Capture the cell that displays the provided text and extract its [x, y] central coordinate. 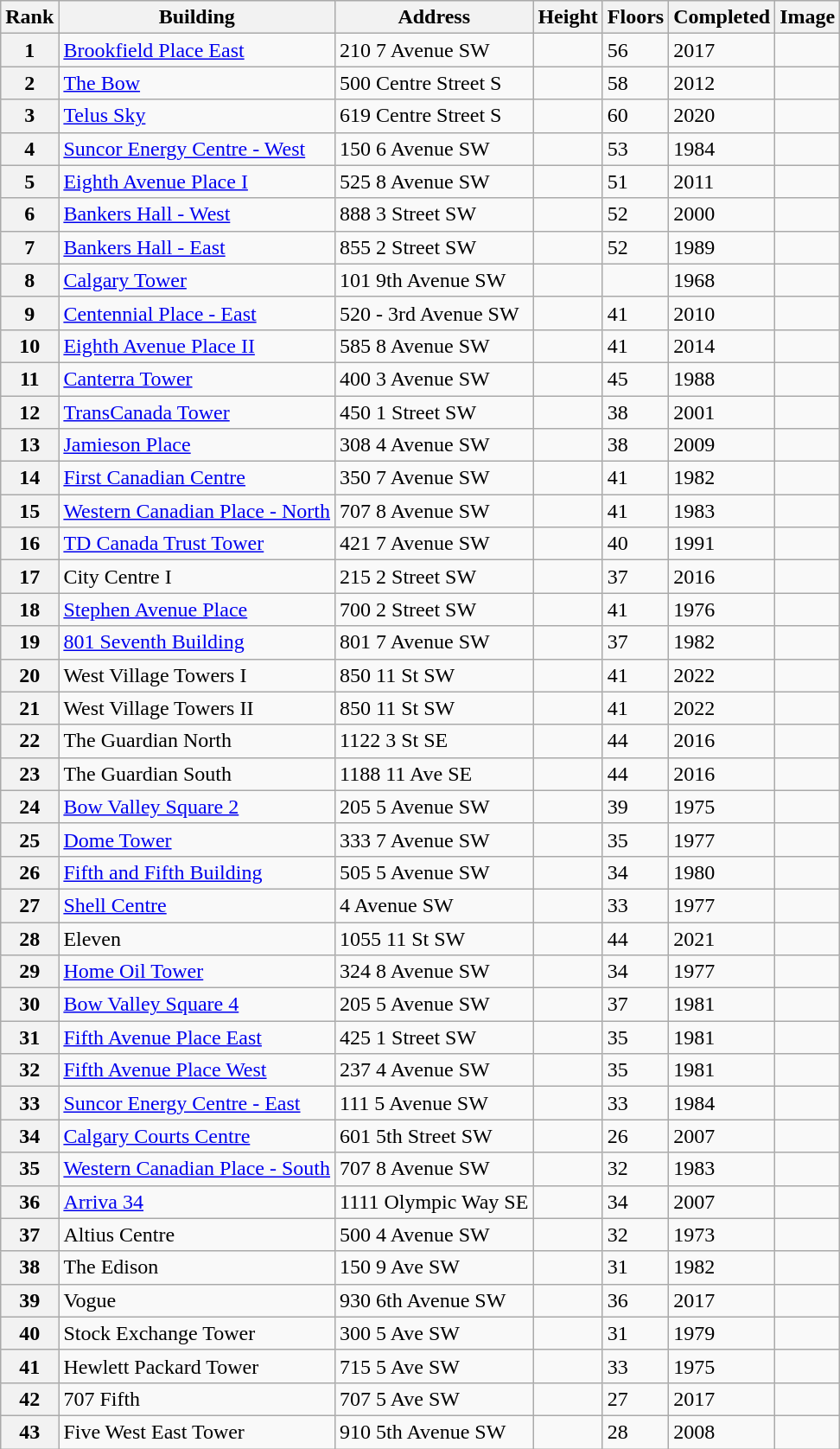
Rank [29, 17]
2020 [722, 116]
Arriva 34 [197, 1202]
1976 [722, 610]
TransCanada Tower [197, 412]
1973 [722, 1235]
25 [29, 839]
350 7 Avenue SW [434, 478]
19 [29, 642]
58 [635, 83]
Bankers Hall - West [197, 214]
237 4 Avenue SW [434, 1070]
Western Canadian Place - South [197, 1169]
The Edison [197, 1267]
400 3 Avenue SW [434, 379]
Home Oil Tower [197, 972]
1988 [722, 379]
801 7 Avenue SW [434, 642]
930 6th Avenue SW [434, 1300]
1055 11 St SW [434, 938]
7 [29, 247]
1122 3 St SE [434, 741]
Address [434, 17]
Hewlett Packard Tower [197, 1366]
Image [807, 17]
Centennial Place - East [197, 313]
43 [29, 1432]
111 5 Avenue SW [434, 1103]
Eighth Avenue Place II [197, 346]
Completed [722, 17]
308 4 Avenue SW [434, 445]
21 [29, 708]
Stephen Avenue Place [197, 610]
11 [29, 379]
324 8 Avenue SW [434, 972]
2014 [722, 346]
1979 [722, 1333]
1968 [722, 280]
2011 [722, 182]
Dome Tower [197, 839]
1980 [722, 872]
Fifth Avenue Place West [197, 1070]
West Village Towers II [197, 708]
First Canadian Centre [197, 478]
45 [635, 379]
10 [29, 346]
150 6 Avenue SW [434, 149]
5 [29, 182]
Building [197, 17]
215 2 Street SW [434, 577]
450 1 Street SW [434, 412]
Telus Sky [197, 116]
16 [29, 544]
60 [635, 116]
210 7 Avenue SW [434, 50]
Bankers Hall - East [197, 247]
18 [29, 610]
1188 11 Ave SE [434, 774]
1991 [722, 544]
2009 [722, 445]
2010 [722, 313]
2000 [722, 214]
Jamieson Place [197, 445]
30 [29, 1005]
707 5 Ave SW [434, 1399]
855 2 Street SW [434, 247]
101 9th Avenue SW [434, 280]
425 1 Street SW [434, 1037]
The Guardian South [197, 774]
Fifth Avenue Place East [197, 1037]
Stock Exchange Tower [197, 1333]
TD Canada Trust Tower [197, 544]
333 7 Avenue SW [434, 839]
619 Centre Street S [434, 116]
Bow Valley Square 2 [197, 807]
2 [29, 83]
4 Avenue SW [434, 905]
Calgary Courts Centre [197, 1136]
1989 [722, 247]
Calgary Tower [197, 280]
23 [29, 774]
56 [635, 50]
Eleven [197, 938]
525 8 Avenue SW [434, 182]
42 [29, 1399]
2008 [722, 1432]
Shell Centre [197, 905]
Fifth and Fifth Building [197, 872]
3 [29, 116]
Suncor Energy Centre - East [197, 1103]
Canterra Tower [197, 379]
910 5th Avenue SW [434, 1432]
17 [29, 577]
8 [29, 280]
6 [29, 214]
Five West East Tower [197, 1432]
Suncor Energy Centre - West [197, 149]
City Centre I [197, 577]
The Bow [197, 83]
4 [29, 149]
1111 Olympic Way SE [434, 1202]
801 Seventh Building [197, 642]
2001 [722, 412]
715 5 Ave SW [434, 1366]
300 5 Ave SW [434, 1333]
9 [29, 313]
505 5 Avenue SW [434, 872]
2021 [722, 938]
12 [29, 412]
20 [29, 675]
Brookfield Place East [197, 50]
150 9 Ave SW [434, 1267]
1 [29, 50]
421 7 Avenue SW [434, 544]
53 [635, 149]
888 3 Street SW [434, 214]
520 - 3rd Avenue SW [434, 313]
29 [29, 972]
Western Canadian Place - North [197, 511]
700 2 Street SW [434, 610]
The Guardian North [197, 741]
Bow Valley Square 4 [197, 1005]
585 8 Avenue SW [434, 346]
22 [29, 741]
Height [568, 17]
Altius Centre [197, 1235]
601 5th Street SW [434, 1136]
2012 [722, 83]
707 Fifth [197, 1399]
13 [29, 445]
Eighth Avenue Place I [197, 182]
Vogue [197, 1300]
500 4 Avenue SW [434, 1235]
500 Centre Street S [434, 83]
14 [29, 478]
Floors [635, 17]
24 [29, 807]
West Village Towers I [197, 675]
15 [29, 511]
51 [635, 182]
